Extract the (x, y) coordinate from the center of the cell holding the provided text.  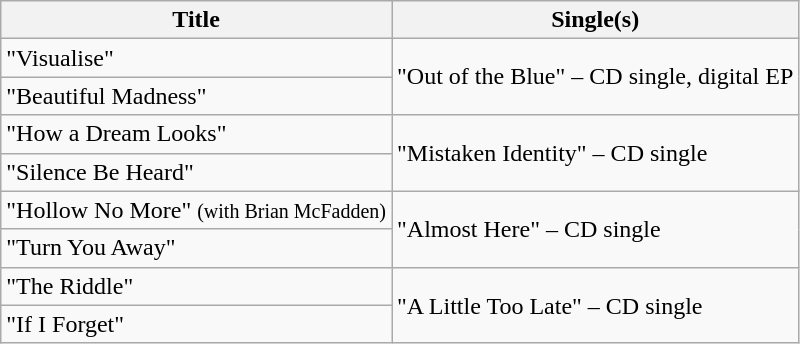
"Silence Be Heard" (196, 172)
"Hollow No More" (with Brian McFadden) (196, 210)
"Turn You Away" (196, 248)
"A Little Too Late" – CD single (596, 305)
"Visualise" (196, 58)
Single(s) (596, 20)
"Out of the Blue" – CD single, digital EP (596, 77)
"Beautiful Madness" (196, 96)
"How a Dream Looks" (196, 134)
"Almost Here" – CD single (596, 229)
"Mistaken Identity" – CD single (596, 153)
"The Riddle" (196, 286)
"If I Forget" (196, 324)
Title (196, 20)
